Extract the (X, Y) coordinate from the center of the cell holding the provided text.  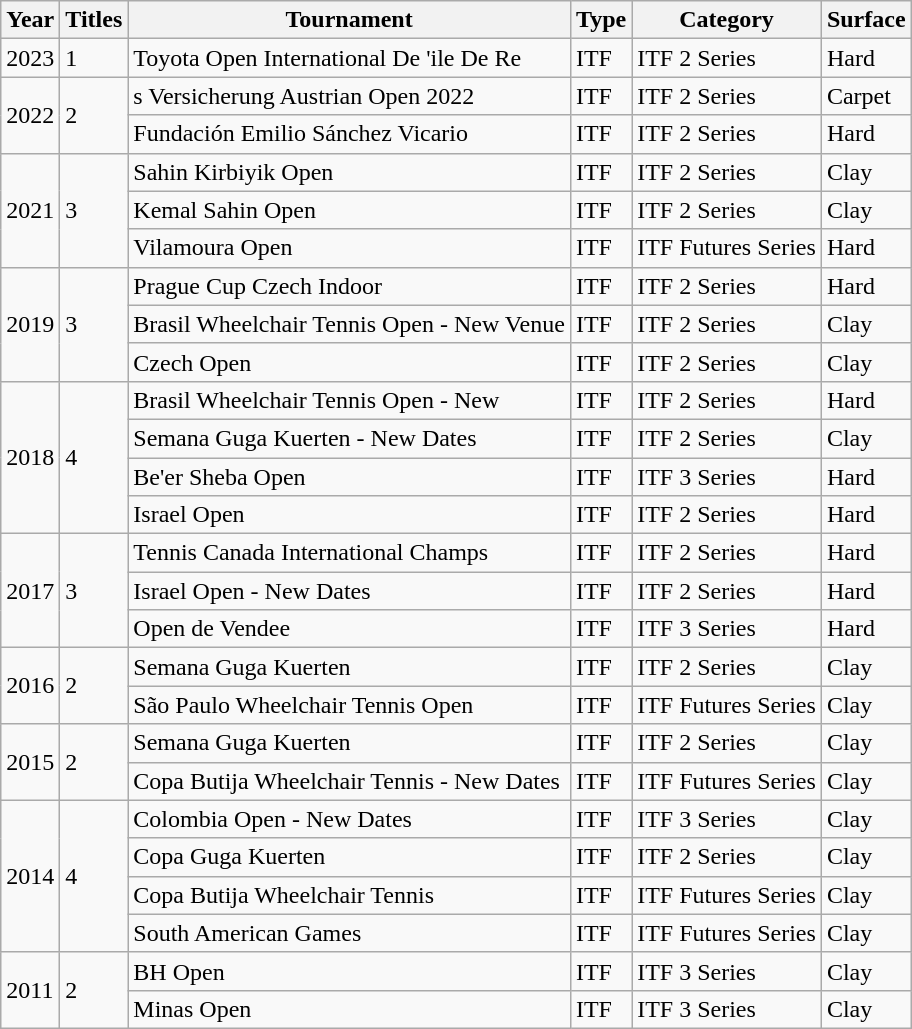
Carpet (866, 96)
Be'er Sheba Open (350, 477)
2011 (30, 990)
2019 (30, 324)
Open de Vendee (350, 629)
Kemal Sahin Open (350, 210)
2018 (30, 457)
Semana Guga Kuerten - New Dates (350, 438)
Category (727, 20)
Israel Open (350, 515)
Type (600, 20)
2016 (30, 686)
Prague Cup Czech Indoor (350, 286)
Year (30, 20)
Copa Butija Wheelchair Tennis (350, 895)
Surface (866, 20)
Czech Open (350, 362)
South American Games (350, 933)
1 (94, 58)
BH Open (350, 971)
Toyota Open International De 'ile De Re (350, 58)
2014 (30, 876)
2023 (30, 58)
s Versicherung Austrian Open 2022 (350, 96)
Israel Open - New Dates (350, 591)
Sahin Kirbiyik Open (350, 172)
2021 (30, 210)
Copa Butija Wheelchair Tennis - New Dates (350, 781)
São Paulo Wheelchair Tennis Open (350, 705)
Titles (94, 20)
Brasil Wheelchair Tennis Open - New (350, 400)
Fundación Emilio Sánchez Vicario (350, 134)
Tournament (350, 20)
2022 (30, 115)
2015 (30, 762)
2017 (30, 591)
Tennis Canada International Champs (350, 553)
Vilamoura Open (350, 248)
Copa Guga Kuerten (350, 857)
Minas Open (350, 1009)
Colombia Open - New Dates (350, 819)
Brasil Wheelchair Tennis Open - New Venue (350, 324)
